Return the (X, Y) coordinate for the center point of the cell that contains the specified text.  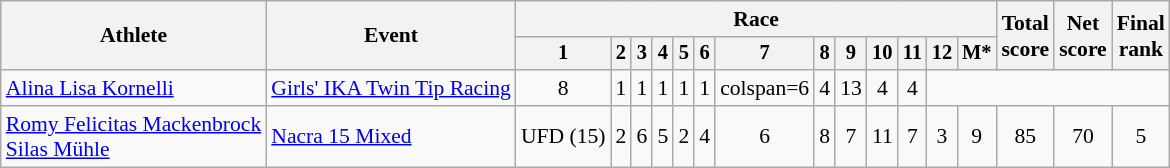
UFD (15) (564, 136)
colspan=6 (764, 88)
Final rank (1141, 36)
Total score (1025, 36)
13 (851, 88)
10 (882, 54)
Net score (1083, 36)
M* (976, 54)
Nacra 15 Mixed (391, 136)
70 (1083, 136)
12 (942, 54)
Alina Lisa Kornelli (134, 88)
85 (1025, 136)
Event (391, 36)
Athlete (134, 36)
Race (756, 19)
Girls' IKA Twin Tip Racing (391, 88)
Romy Felicitas MackenbrockSilas Mühle (134, 136)
